Provide the (x, y) coordinate of the cell's center where the given text is located.  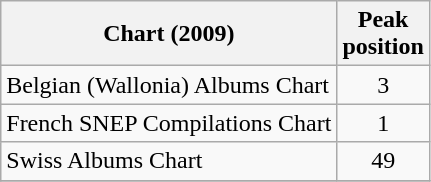
3 (383, 85)
French SNEP Compilations Chart (169, 123)
1 (383, 123)
Peakposition (383, 34)
Chart (2009) (169, 34)
Swiss Albums Chart (169, 161)
49 (383, 161)
Belgian (Wallonia) Albums Chart (169, 85)
